Scan for the cell matching the given text and deliver its [X, Y] coordinate at center. 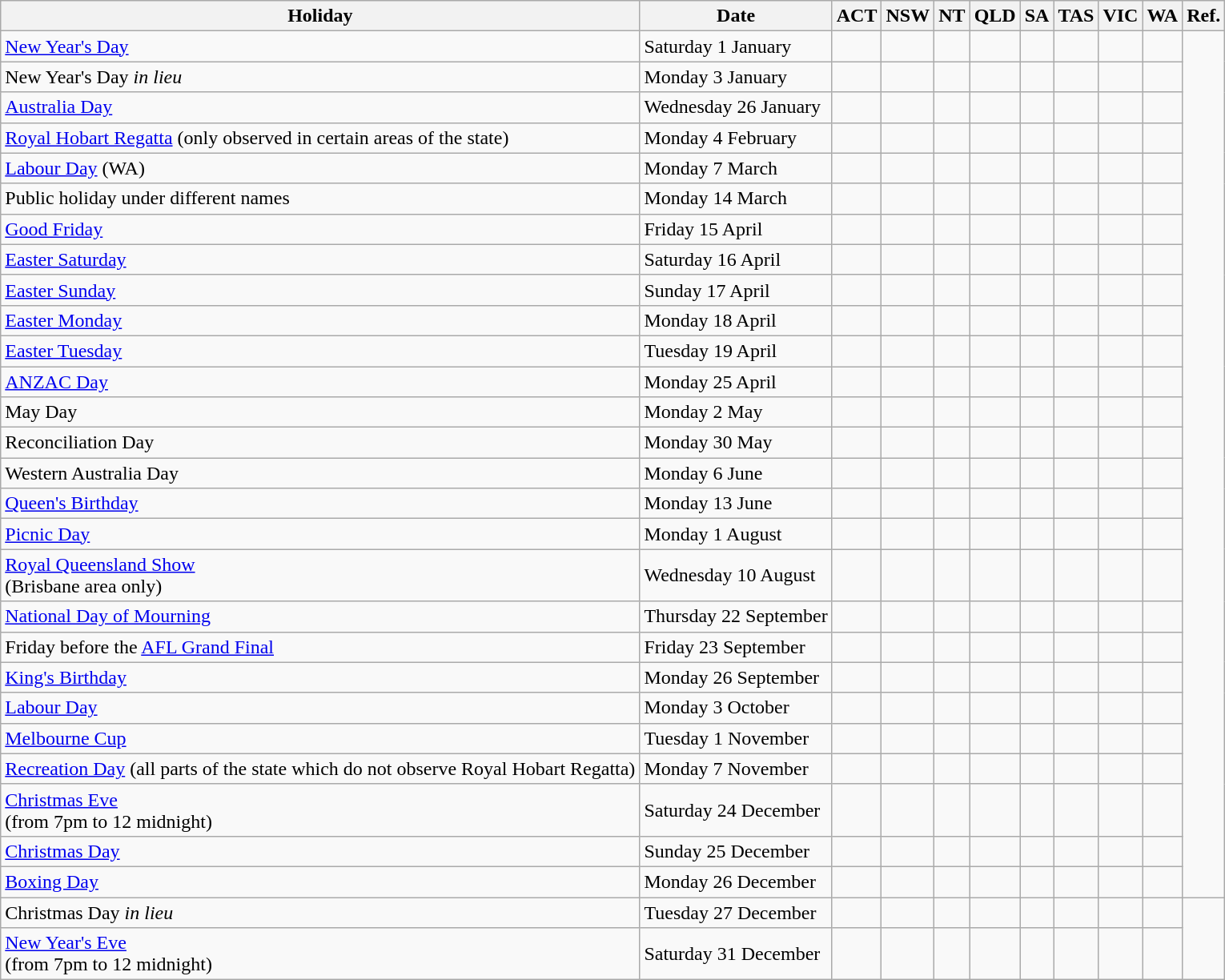
Christmas Eve(from 7pm to 12 midnight) [320, 810]
Labour Day [320, 708]
Easter Sunday [320, 290]
Monday 7 March [736, 168]
Monday 4 February [736, 138]
Tuesday 1 November [736, 738]
SA [1037, 16]
Monday 3 October [736, 708]
Western Australia Day [320, 473]
Monday 14 March [736, 199]
Monday 7 November [736, 769]
Monday 18 April [736, 320]
Easter Saturday [320, 259]
Public holiday under different names [320, 199]
Australia Day [320, 107]
New Year's Day in lieu [320, 77]
King's Birthday [320, 677]
May Day [320, 412]
Saturday 1 January [736, 46]
Royal Hobart Regatta (only observed in certain areas of the state) [320, 138]
Monday 2 May [736, 412]
Recreation Day (all parts of the state which do not observe Royal Hobart Regatta) [320, 769]
Tuesday 19 April [736, 351]
NT [952, 16]
New Year's Day [320, 46]
Saturday 16 April [736, 259]
Monday 25 April [736, 382]
Monday 1 August [736, 534]
Royal Queensland Show(Brisbane area only) [320, 575]
VIC [1121, 16]
NSW [908, 16]
Easter Tuesday [320, 351]
Christmas Day [320, 851]
Boxing Day [320, 882]
Monday 30 May [736, 443]
National Day of Mourning [320, 617]
Thursday 22 September [736, 617]
New Year's Eve(from 7pm to 12 midnight) [320, 954]
Christmas Day in lieu [320, 912]
Saturday 31 December [736, 954]
Monday 26 September [736, 677]
Monday 6 June [736, 473]
Holiday [320, 16]
Wednesday 10 August [736, 575]
Wednesday 26 January [736, 107]
ACT [857, 16]
Reconciliation Day [320, 443]
Monday 13 June [736, 504]
Sunday 25 December [736, 851]
Monday 26 December [736, 882]
Friday 15 April [736, 229]
Good Friday [320, 229]
Ref. [1204, 16]
ANZAC Day [320, 382]
Friday 23 September [736, 647]
Easter Monday [320, 320]
Labour Day (WA) [320, 168]
Date [736, 16]
Sunday 17 April [736, 290]
Picnic Day [320, 534]
Tuesday 27 December [736, 912]
Melbourne Cup [320, 738]
Queen's Birthday [320, 504]
Saturday 24 December [736, 810]
Monday 3 January [736, 77]
TAS [1076, 16]
Friday before the AFL Grand Final [320, 647]
QLD [994, 16]
WA [1163, 16]
